Return [X, Y] of the center of cell containing provided text 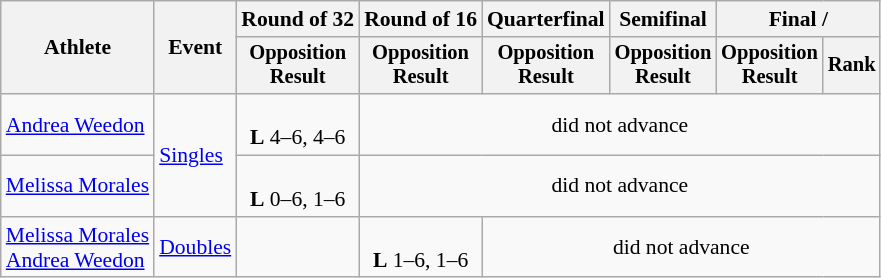
Round of 16 [420, 19]
Final / [798, 19]
Singles [195, 155]
L 0–6, 1–6 [298, 186]
Round of 32 [298, 19]
Event [195, 48]
Melissa MoralesAndrea Weedon [78, 248]
Athlete [78, 48]
Quarterfinal [546, 19]
Semifinal [664, 19]
Doubles [195, 248]
Andrea Weedon [78, 124]
L 1–6, 1–6 [420, 248]
L 4–6, 4–6 [298, 124]
Melissa Morales [78, 186]
Rank [852, 66]
